Scan for the cell matching the given text and deliver its (X, Y) coordinate at center. 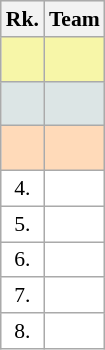
Rk. (22, 19)
8. (22, 331)
Team (74, 19)
4. (22, 189)
6. (22, 260)
5. (22, 224)
7. (22, 296)
